For the text-containing cell, return its midpoint in (x, y) coordinate format. 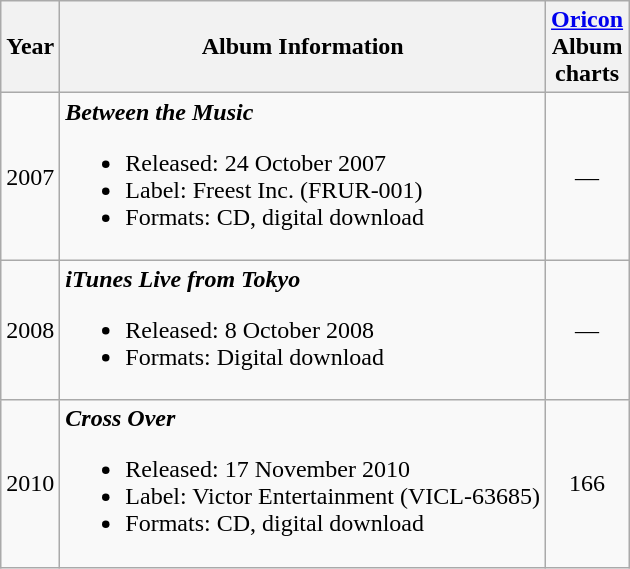
2010 (30, 484)
OriconAlbumcharts (588, 47)
2007 (30, 176)
Year (30, 47)
Between the MusicReleased: 24 October 2007Label: Freest Inc. (FRUR-001)Formats: CD, digital download (303, 176)
Cross OverReleased: 17 November 2010Label: Victor Entertainment (VICL-63685)Formats: CD, digital download (303, 484)
iTunes Live from TokyoReleased: 8 October 2008Formats: Digital download (303, 330)
Album Information (303, 47)
2008 (30, 330)
166 (588, 484)
